Return the (X, Y) coordinate for the center point of the cell that contains the specified text.  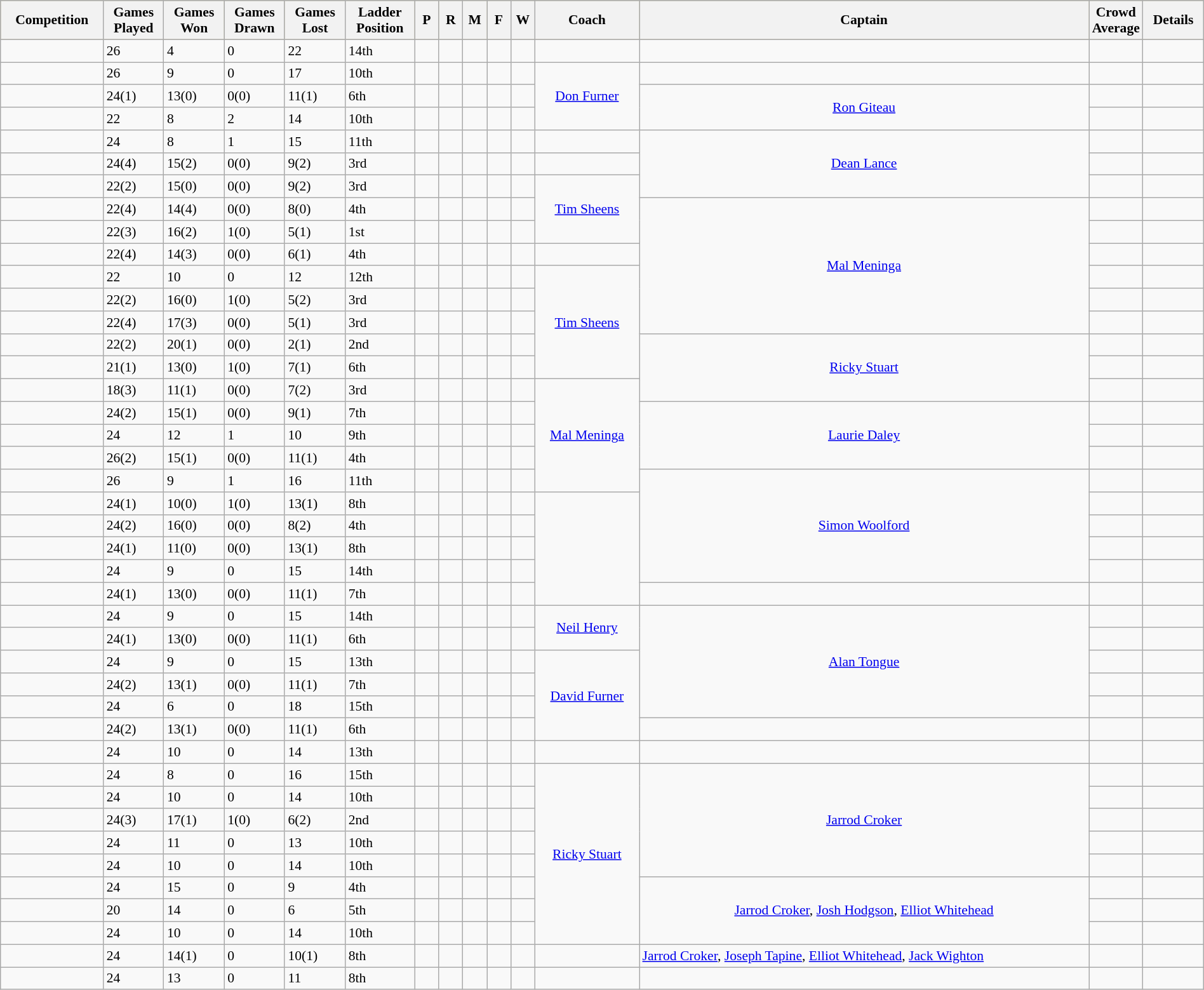
Jarrod Croker, Joseph Tapine, Elliot Whitehead, Jack Wighton (864, 956)
Jarrod Croker, Josh Hodgson, Elliot Whitehead (864, 911)
7(2) (315, 391)
6(2) (315, 820)
GamesWon (194, 20)
8(0) (315, 210)
Alan Tongue (864, 662)
1st (380, 232)
Neil Henry (587, 627)
20(1) (194, 345)
9th (380, 436)
5(2) (315, 300)
Captain (864, 20)
W (523, 20)
Dean Lance (864, 164)
2 (254, 119)
Don Furner (587, 97)
9(1) (315, 413)
David Furner (587, 695)
Competition (52, 20)
F (499, 20)
14(3) (194, 255)
10(0) (194, 504)
R (451, 20)
8(2) (315, 526)
7(1) (315, 368)
11(0) (194, 549)
14(1) (194, 956)
Simon Woolford (864, 526)
18(3) (133, 391)
26(2) (133, 458)
22(3) (133, 232)
LadderPosition (380, 20)
Jarrod Croker (864, 820)
14(4) (194, 210)
16(2) (194, 232)
Ron Giteau (864, 108)
20 (133, 911)
15(2) (194, 164)
6(1) (315, 255)
18 (315, 707)
10(1) (315, 956)
P (427, 20)
Coach (587, 20)
17(1) (194, 820)
Laurie Daley (864, 436)
12th (380, 278)
GamesLost (315, 20)
24(4) (133, 164)
21(1) (133, 368)
Details (1174, 20)
GamesDrawn (254, 20)
4 (194, 51)
24(3) (133, 820)
GamesPlayed (133, 20)
17(3) (194, 323)
M (475, 20)
2(1) (315, 345)
15(0) (194, 187)
CrowdAverage (1116, 20)
5th (380, 911)
17 (315, 74)
